Scan for the cell matching the given text and deliver its [x, y] coordinate at center. 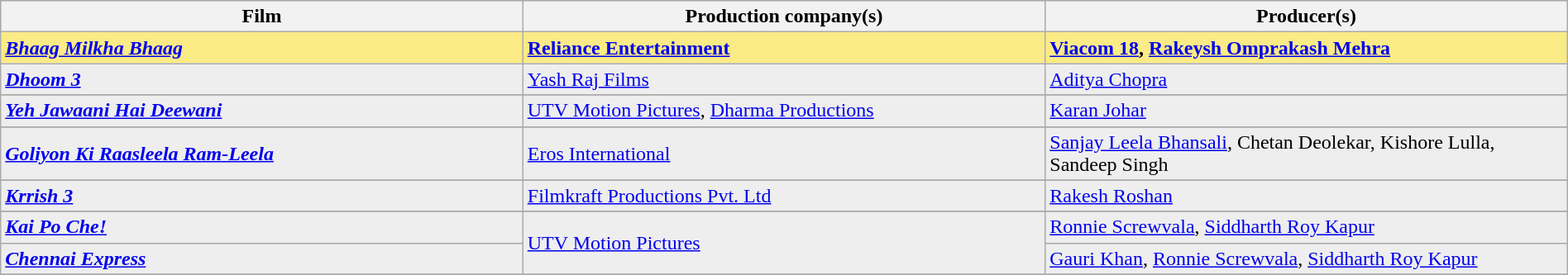
Producer(s) [1307, 17]
Yeh Jawaani Hai Deewani [262, 111]
Ronnie Screwvala, Siddharth Roy Kapur [1307, 227]
UTV Motion Pictures [784, 243]
Kai Po Che! [262, 227]
Krrish 3 [262, 196]
Karan Johar [1307, 111]
Sanjay Leela Bhansali, Chetan Deolekar, Kishore Lulla, Sandeep Singh [1307, 154]
Reliance Entertainment [784, 48]
Goliyon Ki Raasleela Ram-Leela [262, 154]
Aditya Chopra [1307, 79]
Film [262, 17]
Chennai Express [262, 258]
Bhaag Milkha Bhaag [262, 48]
Yash Raj Films [784, 79]
Filmkraft Productions Pvt. Ltd [784, 196]
Gauri Khan, Ronnie Screwvala, Siddharth Roy Kapur [1307, 258]
Eros International [784, 154]
UTV Motion Pictures, Dharma Productions [784, 111]
Dhoom 3 [262, 79]
Viacom 18, Rakeysh Omprakash Mehra [1307, 48]
Production company(s) [784, 17]
Rakesh Roshan [1307, 196]
